Capture the cell that displays the provided text and extract its (X, Y) central coordinate. 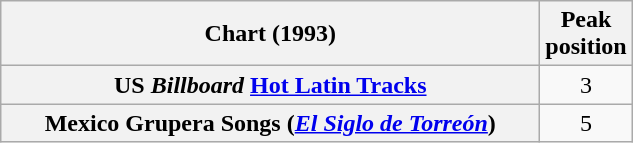
Mexico Grupera Songs (El Siglo de Torreón) (270, 123)
5 (586, 123)
US Billboard Hot Latin Tracks (270, 85)
3 (586, 85)
Peakposition (586, 34)
Chart (1993) (270, 34)
